For the text-containing cell, return its midpoint in [x, y] coordinate format. 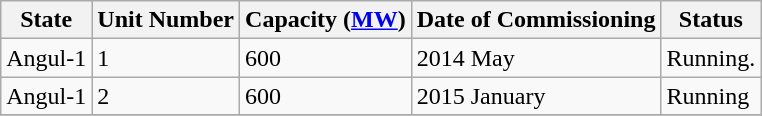
State [46, 20]
1 [166, 58]
Running. [711, 58]
2 [166, 96]
2014 May [536, 58]
Running [711, 96]
Date of Commissioning [536, 20]
Capacity (MW) [326, 20]
Unit Number [166, 20]
Status [711, 20]
2015 January [536, 96]
